Scan for the cell matching the given text and deliver its (x, y) coordinate at center. 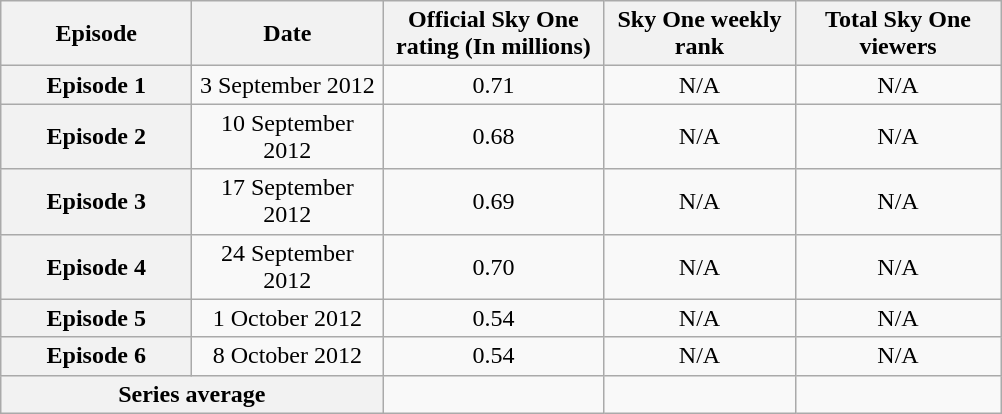
Episode 5 (96, 318)
Episode 1 (96, 85)
24 September 2012 (288, 266)
Total Sky One viewers (898, 34)
Episode 6 (96, 356)
3 September 2012 (288, 85)
Date (288, 34)
Episode 2 (96, 136)
0.70 (494, 266)
0.69 (494, 202)
Sky One weekly rank (700, 34)
Episode (96, 34)
10 September 2012 (288, 136)
Episode 3 (96, 202)
8 October 2012 (288, 356)
0.71 (494, 85)
Official Sky One rating (In millions) (494, 34)
Episode 4 (96, 266)
0.68 (494, 136)
1 October 2012 (288, 318)
Series average (192, 394)
17 September 2012 (288, 202)
